Return [x, y] of the center of cell containing provided text 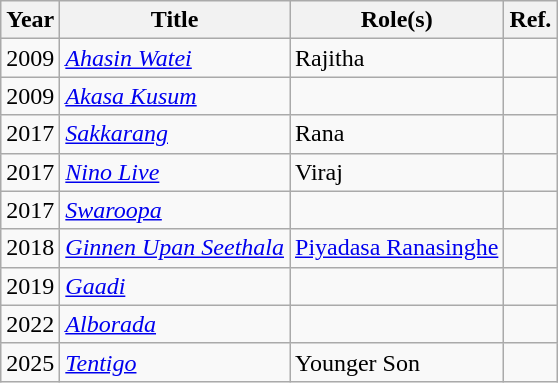
Alborada [175, 324]
Role(s) [397, 20]
Ref. [530, 20]
Title [175, 20]
Piyadasa Ranasinghe [397, 248]
Swaroopa [175, 210]
Akasa Kusum [175, 96]
Viraj [397, 172]
Rana [397, 134]
2025 [30, 362]
Tentigo [175, 362]
Younger Son [397, 362]
Sakkarang [175, 134]
2019 [30, 286]
Ahasin Watei [175, 58]
2018 [30, 248]
Year [30, 20]
Ginnen Upan Seethala [175, 248]
2022 [30, 324]
Gaadi [175, 286]
Rajitha [397, 58]
Nino Live [175, 172]
